Provide the [X, Y] coordinate of the cell's center where the given text is located.  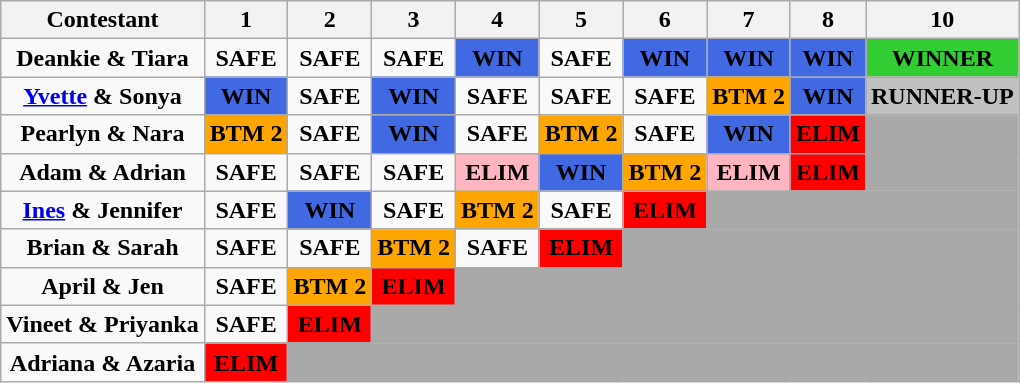
Vineet & Priyanka [102, 324]
2 [330, 20]
10 [943, 20]
WINNER [943, 58]
Brian & Sarah [102, 248]
1 [246, 20]
Contestant [102, 20]
Deankie & Tiara [102, 58]
3 [414, 20]
4 [497, 20]
7 [749, 20]
April & Jen [102, 286]
Adam & Adrian [102, 172]
RUNNER-UP [943, 96]
6 [665, 20]
Pearlyn & Nara [102, 134]
5 [581, 20]
8 [828, 20]
Ines & Jennifer [102, 210]
Yvette & Sonya [102, 96]
Adriana & Azaria [102, 362]
